Capture the cell that displays the provided text and extract its [X, Y] central coordinate. 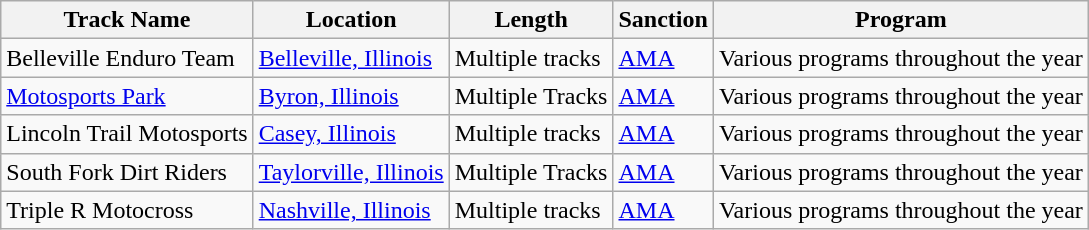
Byron, Illinois [351, 96]
Belleville Enduro Team [127, 58]
Program [900, 20]
South Fork Dirt Riders [127, 172]
Belleville, Illinois [351, 58]
Motosports Park [127, 96]
Lincoln Trail Motosports [127, 134]
Length [531, 20]
Nashville, Illinois [351, 210]
Location [351, 20]
Casey, Illinois [351, 134]
Sanction [663, 20]
Track Name [127, 20]
Taylorville, Illinois [351, 172]
Triple R Motocross [127, 210]
